For the text-containing cell, return its midpoint in [x, y] coordinate format. 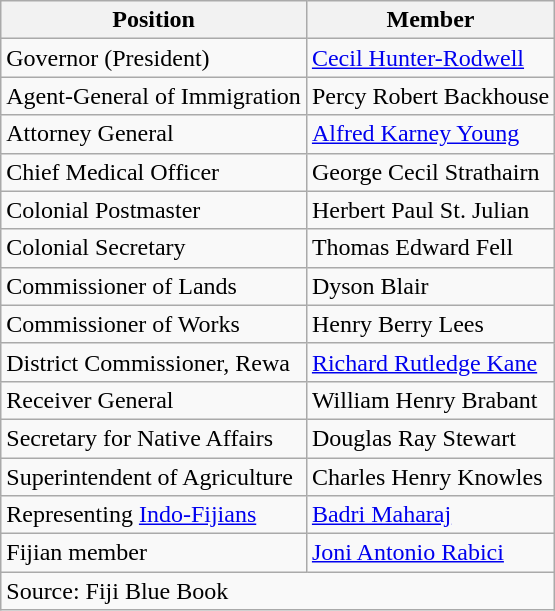
Charles Henry Knowles [430, 477]
Member [430, 20]
Fijian member [154, 553]
Source: Fiji Blue Book [278, 591]
Attorney General [154, 134]
Joni Antonio Rabici [430, 553]
Alfred Karney Young [430, 134]
Cecil Hunter-Rodwell [430, 58]
Secretary for Native Affairs [154, 438]
Colonial Postmaster [154, 210]
George Cecil Strathairn [430, 172]
Commissioner of Lands [154, 286]
Chief Medical Officer [154, 172]
Governor (President) [154, 58]
Superintendent of Agriculture [154, 477]
Richard Rutledge Kane [430, 362]
Badri Maharaj [430, 515]
Henry Berry Lees [430, 324]
Dyson Blair [430, 286]
Representing Indo-Fijians [154, 515]
Position [154, 20]
Herbert Paul St. Julian [430, 210]
Douglas Ray Stewart [430, 438]
Percy Robert Backhouse [430, 96]
District Commissioner, Rewa [154, 362]
Colonial Secretary [154, 248]
Receiver General [154, 400]
William Henry Brabant [430, 400]
Thomas Edward Fell [430, 248]
Commissioner of Works [154, 324]
Agent-General of Immigration [154, 96]
